Find where the given text appears and provide that cell's center as (x, y) coordinate. 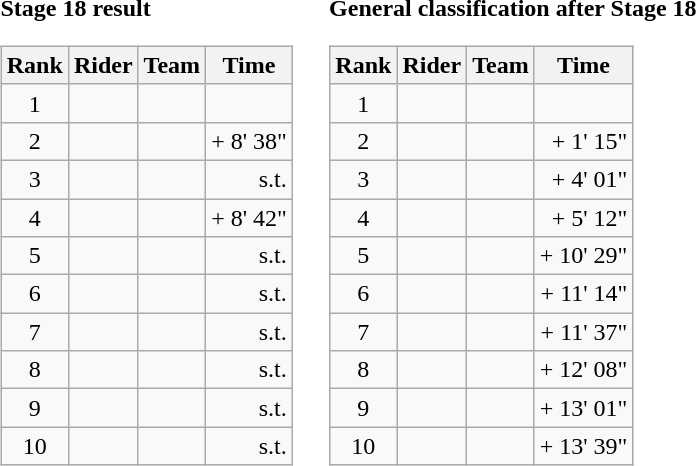
+ 8' 42" (250, 217)
+ 10' 29" (584, 256)
+ 8' 38" (250, 141)
+ 1' 15" (584, 141)
+ 4' 01" (584, 179)
+ 12' 08" (584, 370)
+ 13' 01" (584, 408)
+ 11' 14" (584, 294)
+ 5' 12" (584, 217)
+ 11' 37" (584, 332)
+ 13' 39" (584, 446)
